Pinpoint the cell where the given text exists, returning its (X, Y) midpoint coordinate. 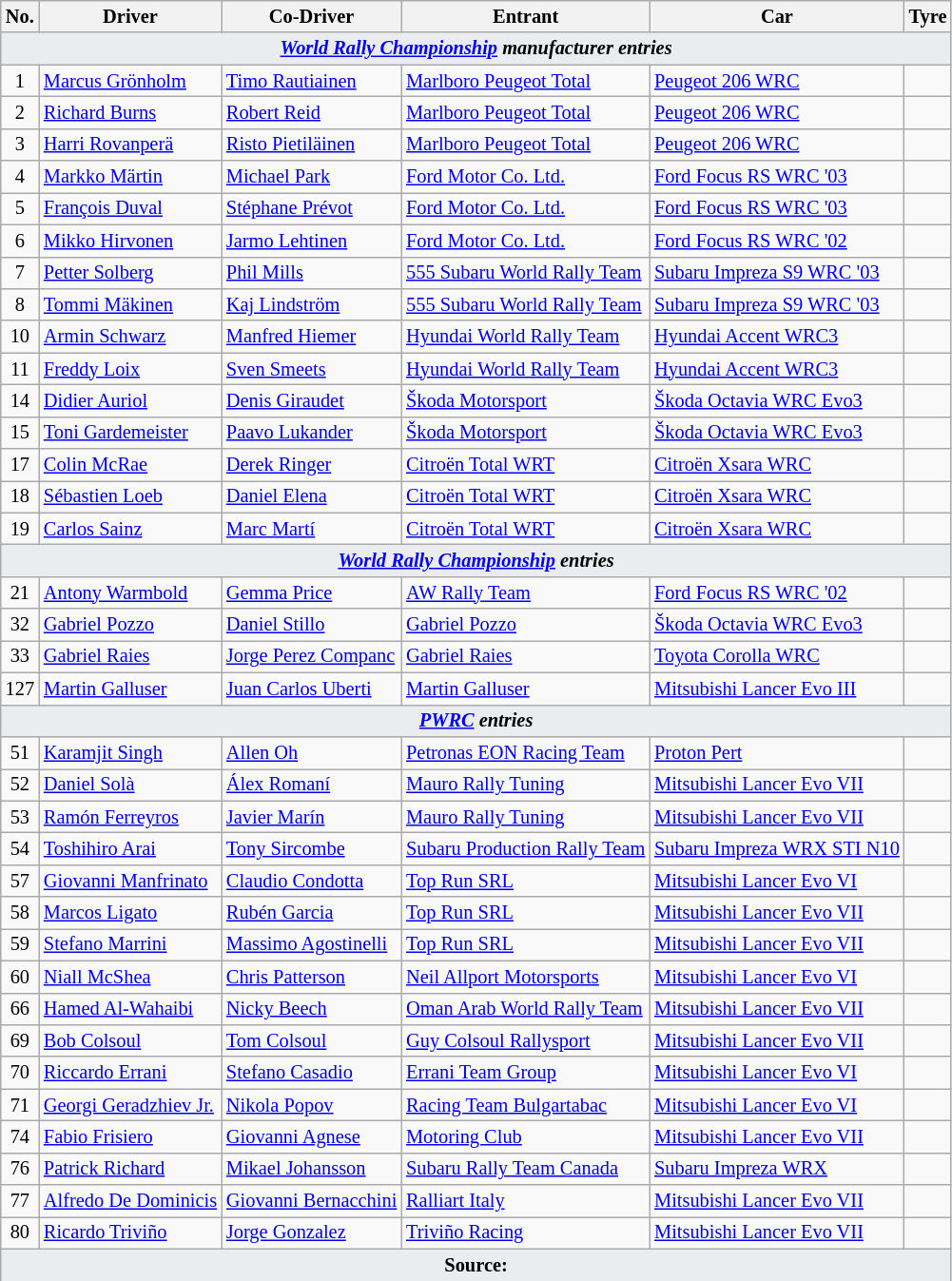
Daniel Stillo (312, 625)
69 (20, 1040)
Karamjit Singh (130, 752)
5 (20, 208)
17 (20, 465)
Jorge Gonzalez (312, 1232)
Tyre (928, 16)
Jarmo Lehtinen (312, 241)
Entrant (525, 16)
Marcos Ligato (130, 913)
Patrick Richard (130, 1169)
Allen Oh (312, 752)
76 (20, 1169)
1 (20, 81)
Triviño Racing (525, 1232)
Alfredo De Dominicis (130, 1201)
Fabio Frisiero (130, 1136)
Chris Patterson (312, 977)
Javier Marín (312, 817)
33 (20, 656)
14 (20, 400)
Subaru Rally Team Canada (525, 1169)
3 (20, 145)
Harri Rovanperä (130, 145)
Richard Burns (130, 112)
Source: (476, 1265)
Nikola Popov (312, 1105)
74 (20, 1136)
Nicky Beech (312, 1009)
52 (20, 785)
Petronas EON Racing Team (525, 752)
Tony Sircombe (312, 848)
66 (20, 1009)
Stéphane Prévot (312, 208)
AW Rally Team (525, 592)
58 (20, 913)
57 (20, 881)
Motoring Club (525, 1136)
Phil Mills (312, 273)
Car (777, 16)
53 (20, 817)
Giovanni Manfrinato (130, 881)
2 (20, 112)
Daniel Solà (130, 785)
Timo Rautiainen (312, 81)
Gemma Price (312, 592)
Ralliart Italy (525, 1201)
Tom Colsoul (312, 1040)
PWRC entries (476, 721)
Mikael Johansson (312, 1169)
15 (20, 433)
Driver (130, 16)
Sébastien Loeb (130, 496)
Sven Smeets (312, 369)
80 (20, 1232)
World Rally Championship entries (476, 560)
7 (20, 273)
Toyota Corolla WRC (777, 656)
59 (20, 944)
Toni Gardemeister (130, 433)
Derek Ringer (312, 465)
4 (20, 177)
Marcus Grönholm (130, 81)
Georgi Geradzhiev Jr. (130, 1105)
Tommi Mäkinen (130, 304)
Antony Warmbold (130, 592)
71 (20, 1105)
Subaru Impreza WRX (777, 1169)
19 (20, 529)
Armin Schwarz (130, 337)
8 (20, 304)
Colin McRae (130, 465)
10 (20, 337)
77 (20, 1201)
54 (20, 848)
Álex Romaní (312, 785)
Manfred Hiemer (312, 337)
Rubén Garcia (312, 913)
Errani Team Group (525, 1073)
Jorge Perez Companc (312, 656)
21 (20, 592)
Daniel Elena (312, 496)
Carlos Sainz (130, 529)
127 (20, 689)
6 (20, 241)
Co-Driver (312, 16)
70 (20, 1073)
60 (20, 977)
Risto Pietiläinen (312, 145)
Mikko Hirvonen (130, 241)
World Rally Championship manufacturer entries (476, 49)
Toshihiro Arai (130, 848)
Subaru Production Rally Team (525, 848)
Paavo Lukander (312, 433)
Petter Solberg (130, 273)
Didier Auriol (130, 400)
Denis Giraudet (312, 400)
Riccardo Errani (130, 1073)
Massimo Agostinelli (312, 944)
Giovanni Bernacchini (312, 1201)
11 (20, 369)
Robert Reid (312, 112)
Juan Carlos Uberti (312, 689)
Stefano Casadio (312, 1073)
Hamed Al-Wahaibi (130, 1009)
Kaj Lindström (312, 304)
Freddy Loix (130, 369)
François Duval (130, 208)
Ricardo Triviño (130, 1232)
Stefano Marrini (130, 944)
Ramón Ferreyros (130, 817)
Guy Colsoul Rallysport (525, 1040)
Michael Park (312, 177)
Racing Team Bulgartabac (525, 1105)
Giovanni Agnese (312, 1136)
Claudio Condotta (312, 881)
18 (20, 496)
Neil Allport Motorsports (525, 977)
Subaru Impreza WRX STI N10 (777, 848)
Oman Arab World Rally Team (525, 1009)
Bob Colsoul (130, 1040)
Marc Martí (312, 529)
Markko Märtin (130, 177)
Mitsubishi Lancer Evo III (777, 689)
No. (20, 16)
32 (20, 625)
Niall McShea (130, 977)
Proton Pert (777, 752)
51 (20, 752)
